For the text-containing cell, return its midpoint in (x, y) coordinate format. 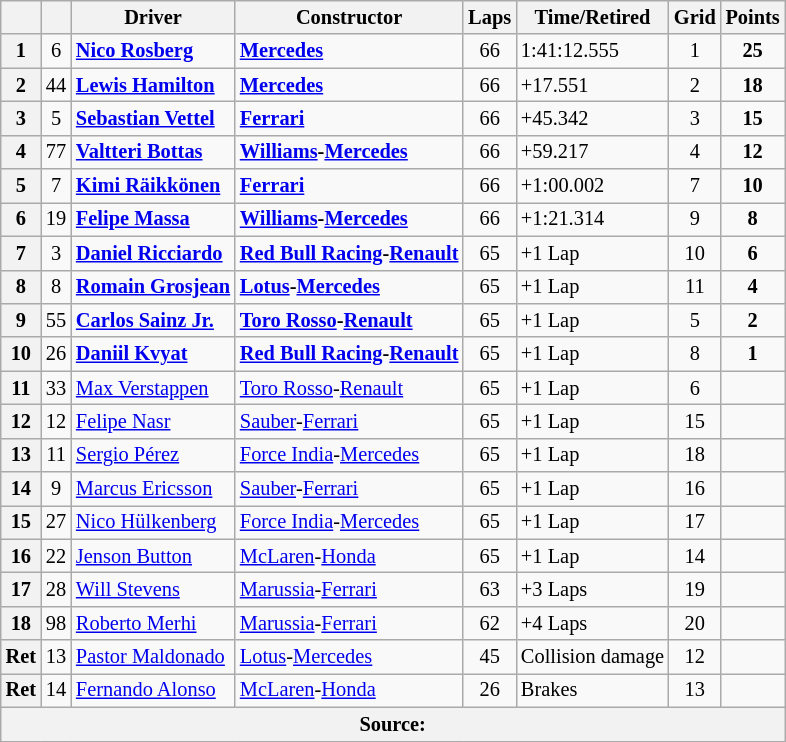
Felipe Massa (153, 219)
Pastor Maldonado (153, 657)
Max Verstappen (153, 388)
25 (753, 51)
Collision damage (592, 657)
Brakes (592, 690)
Driver (153, 17)
Nico Rosberg (153, 51)
1:41:12.555 (592, 51)
20 (695, 623)
Nico Hülkenberg (153, 522)
Valtteri Bottas (153, 152)
+1:21.314 (592, 219)
62 (490, 623)
45 (490, 657)
Romain Grosjean (153, 287)
Daniel Ricciardo (153, 253)
44 (56, 85)
Sebastian Vettel (153, 118)
Time/Retired (592, 17)
+59.217 (592, 152)
Jenson Button (153, 556)
28 (56, 589)
Felipe Nasr (153, 421)
Marcus Ericsson (153, 489)
22 (56, 556)
+45.342 (592, 118)
27 (56, 522)
55 (56, 320)
Fernando Alonso (153, 690)
33 (56, 388)
+3 Laps (592, 589)
Daniil Kvyat (153, 354)
77 (56, 152)
+4 Laps (592, 623)
Kimi Räikkönen (153, 186)
98 (56, 623)
Roberto Merhi (153, 623)
+17.551 (592, 85)
+1:00.002 (592, 186)
Lewis Hamilton (153, 85)
Laps (490, 17)
Grid (695, 17)
Points (753, 17)
Carlos Sainz Jr. (153, 320)
63 (490, 589)
Constructor (349, 17)
Sergio Pérez (153, 455)
Source: (393, 724)
Will Stevens (153, 589)
